For the text-containing cell, return its midpoint in (X, Y) coordinate format. 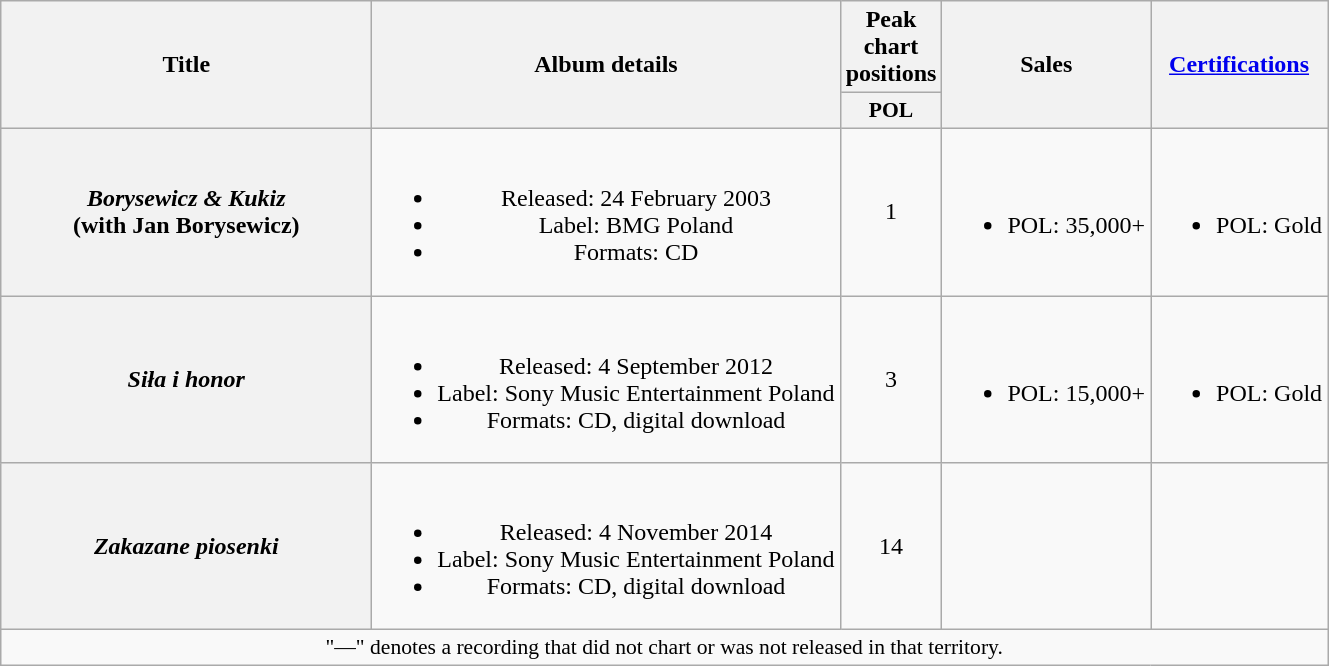
POL: 35,000+ (1046, 212)
Released: 4 November 2014Label: Sony Music Entertainment PolandFormats: CD, digital download (606, 546)
POL: 15,000+ (1046, 380)
Released: 24 February 2003Label: BMG PolandFormats: CD (606, 212)
Album details (606, 65)
3 (891, 380)
Peak chart positions (891, 47)
Released: 4 September 2012Label: Sony Music Entertainment PolandFormats: CD, digital download (606, 380)
Title (186, 65)
Sales (1046, 65)
POL (891, 111)
Borysewicz & Kukiz(with Jan Borysewicz) (186, 212)
"—" denotes a recording that did not chart or was not released in that territory. (664, 648)
Zakazane piosenki (186, 546)
Siła i honor (186, 380)
1 (891, 212)
14 (891, 546)
Certifications (1240, 65)
